Return [x, y] of the center of cell containing provided text 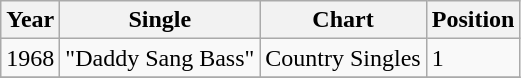
"Daddy Sang Bass" [160, 58]
1968 [30, 58]
Year [30, 20]
Country Singles [343, 58]
Chart [343, 20]
1 [473, 58]
Single [160, 20]
Position [473, 20]
